Pinpoint the cell where the given text exists, returning its [X, Y] midpoint coordinate. 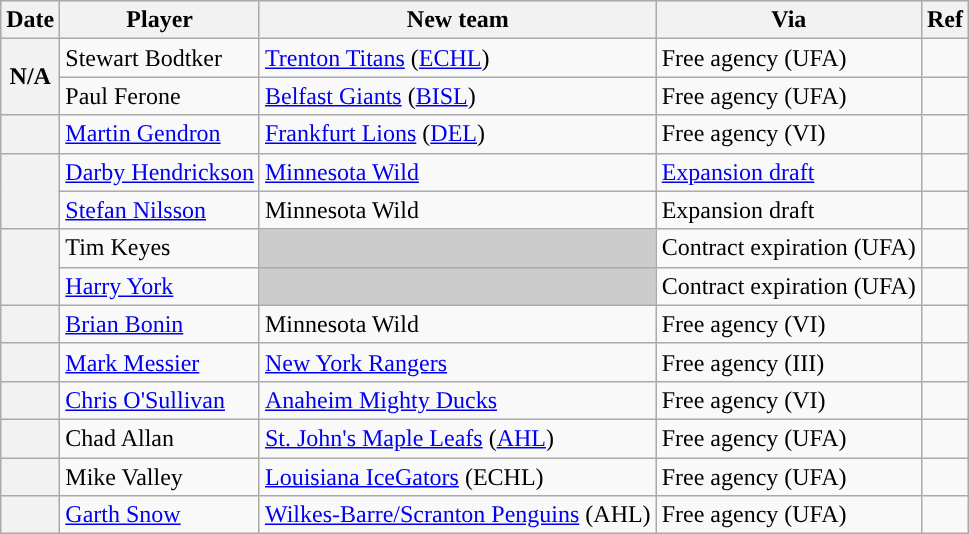
Free agency (III) [788, 362]
Harry York [160, 286]
N/A [30, 77]
Trenton Titans (ECHL) [458, 58]
Paul Ferone [160, 96]
Anaheim Mighty Ducks [458, 400]
Chris O'Sullivan [160, 400]
Frankfurt Lions (DEL) [458, 134]
Belfast Giants (BISL) [458, 96]
Chad Allan [160, 438]
Ref [944, 20]
Via [788, 20]
Stefan Nilsson [160, 210]
Tim Keyes [160, 248]
Wilkes-Barre/Scranton Penguins (AHL) [458, 515]
Brian Bonin [160, 324]
Stewart Bodtker [160, 58]
Darby Hendrickson [160, 172]
New York Rangers [458, 362]
Date [30, 20]
Mark Messier [160, 362]
St. John's Maple Leafs (AHL) [458, 438]
Martin Gendron [160, 134]
New team [458, 20]
Player [160, 20]
Garth Snow [160, 515]
Louisiana IceGators (ECHL) [458, 477]
Mike Valley [160, 477]
